Locate the cell with the specified text and output its [X, Y] center coordinate. 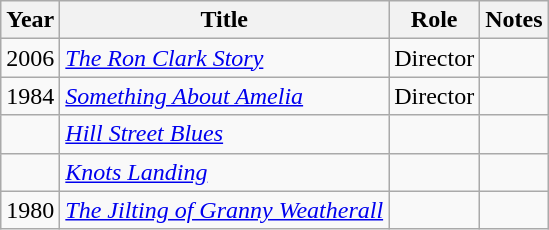
Role [434, 20]
1980 [30, 210]
The Jilting of Granny Weatherall [224, 210]
Title [224, 20]
1984 [30, 96]
Year [30, 20]
Knots Landing [224, 172]
Notes [514, 20]
2006 [30, 58]
Hill Street Blues [224, 134]
The Ron Clark Story [224, 58]
Something About Amelia [224, 96]
